Detect which cell encompasses the target text, then output its [x, y] center coordinate. 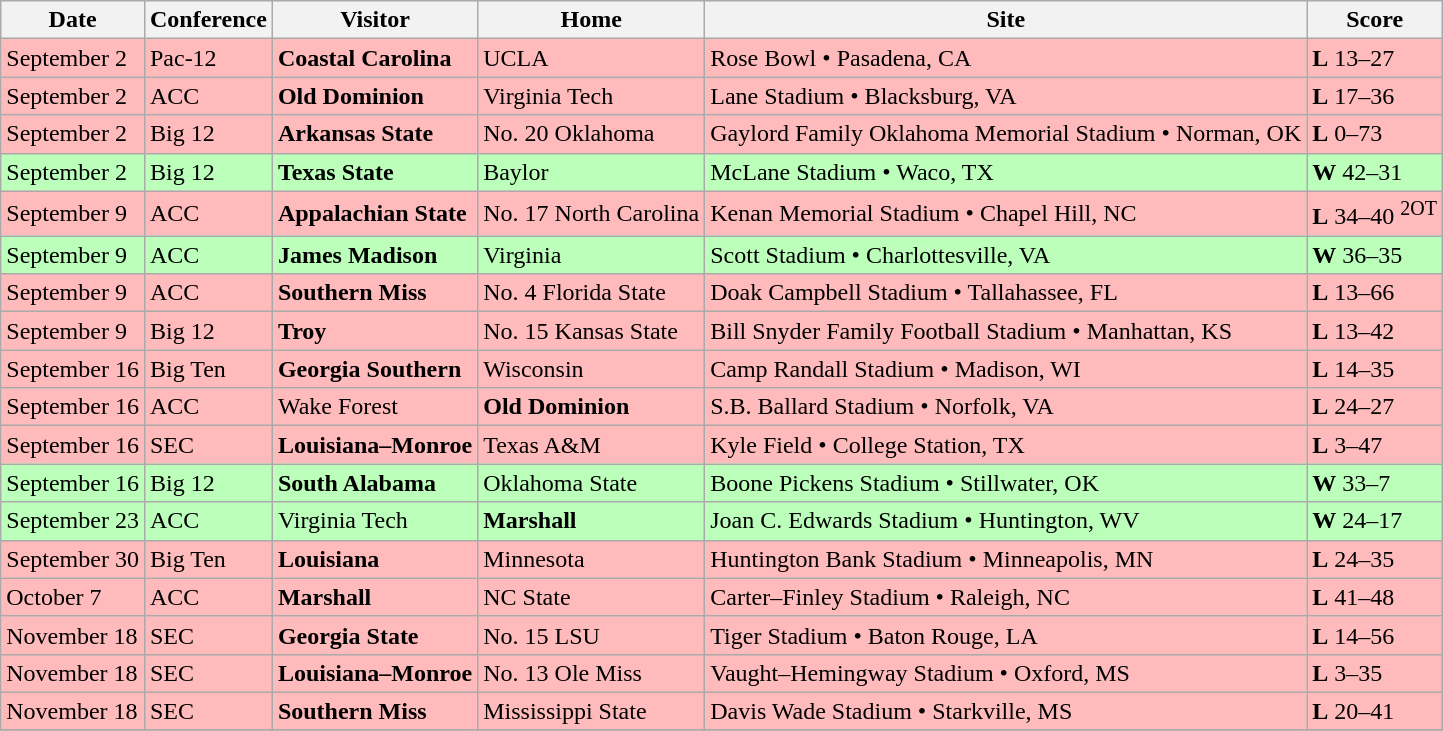
W 42–31 [1375, 172]
L 13–27 [1375, 58]
L 14–35 [1375, 369]
October 7 [73, 597]
W 33–7 [1375, 483]
Site [1006, 20]
Oklahoma State [592, 483]
Mississippi State [592, 711]
No. 15 Kansas State [592, 331]
Visitor [374, 20]
Huntington Bank Stadium • Minneapolis, MN [1006, 559]
Troy [374, 331]
No. 17 North Carolina [592, 214]
UCLA [592, 58]
Camp Randall Stadium • Madison, WI [1006, 369]
Baylor [592, 172]
No. 4 Florida State [592, 293]
L 41–48 [1375, 597]
Scott Stadium • Charlottesville, VA [1006, 255]
L 3–35 [1375, 673]
Arkansas State [374, 134]
Virginia [592, 255]
L 0–73 [1375, 134]
Vaught–Hemingway Stadium • Oxford, MS [1006, 673]
South Alabama [374, 483]
Tiger Stadium • Baton Rouge, LA [1006, 635]
Minnesota [592, 559]
NC State [592, 597]
Gaylord Family Oklahoma Memorial Stadium • Norman, OK [1006, 134]
James Madison [374, 255]
Davis Wade Stadium • Starkville, MS [1006, 711]
Carter–Finley Stadium • Raleigh, NC [1006, 597]
L 34–40 2OT [1375, 214]
L 24–27 [1375, 407]
Louisiana [374, 559]
Texas State [374, 172]
Score [1375, 20]
Bill Snyder Family Football Stadium • Manhattan, KS [1006, 331]
Texas A&M [592, 445]
Boone Pickens Stadium • Stillwater, OK [1006, 483]
L 13–42 [1375, 331]
Kyle Field • College Station, TX [1006, 445]
Lane Stadium • Blacksburg, VA [1006, 96]
No. 13 Ole Miss [592, 673]
L 14–56 [1375, 635]
Conference [208, 20]
Date [73, 20]
L 13–66 [1375, 293]
Home [592, 20]
September 30 [73, 559]
S.B. Ballard Stadium • Norfolk, VA [1006, 407]
Wisconsin [592, 369]
Appalachian State [374, 214]
Georgia Southern [374, 369]
W 24–17 [1375, 521]
W 36–35 [1375, 255]
L 24–35 [1375, 559]
Rose Bowl • Pasadena, CA [1006, 58]
Wake Forest [374, 407]
No. 15 LSU [592, 635]
McLane Stadium • Waco, TX [1006, 172]
Pac-12 [208, 58]
Doak Campbell Stadium • Tallahassee, FL [1006, 293]
No. 20 Oklahoma [592, 134]
L 20–41 [1375, 711]
Kenan Memorial Stadium • Chapel Hill, NC [1006, 214]
Coastal Carolina [374, 58]
Georgia State [374, 635]
Joan C. Edwards Stadium • Huntington, WV [1006, 521]
L 3–47 [1375, 445]
L 17–36 [1375, 96]
September 23 [73, 521]
